Extract the (x, y) coordinate from the center of the cell holding the provided text.  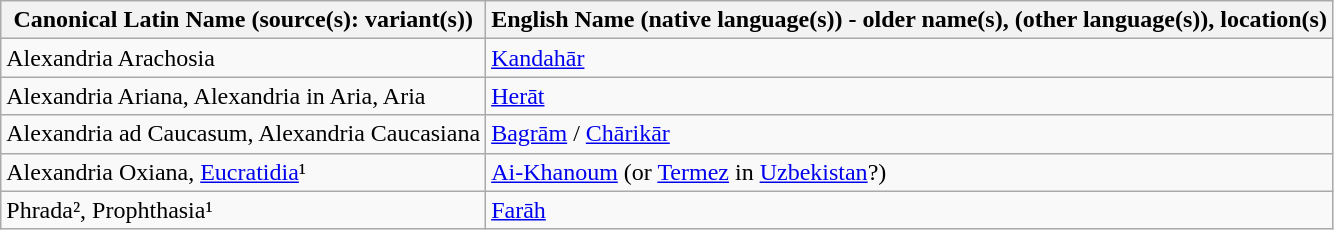
Alexandria ad Caucasum, Alexandria Caucasiana (244, 134)
English Name (native language(s)) - older name(s), (other language(s)), location(s) (910, 20)
Kandahār (910, 58)
Ai-Khanoum (or Termez in Uzbekistan?) (910, 172)
Alexandria Ariana, Alexandria in Aria, Aria (244, 96)
Herāt (910, 96)
Alexandria Oxiana, Eucratidia¹ (244, 172)
Farāh (910, 210)
Bagrām / Chārikār (910, 134)
Canonical Latin Name (source(s): variant(s)) (244, 20)
Phrada², Prophthasia¹ (244, 210)
Alexandria Arachosia (244, 58)
